Extract the (X, Y) coordinate from the center of the cell holding the provided text.  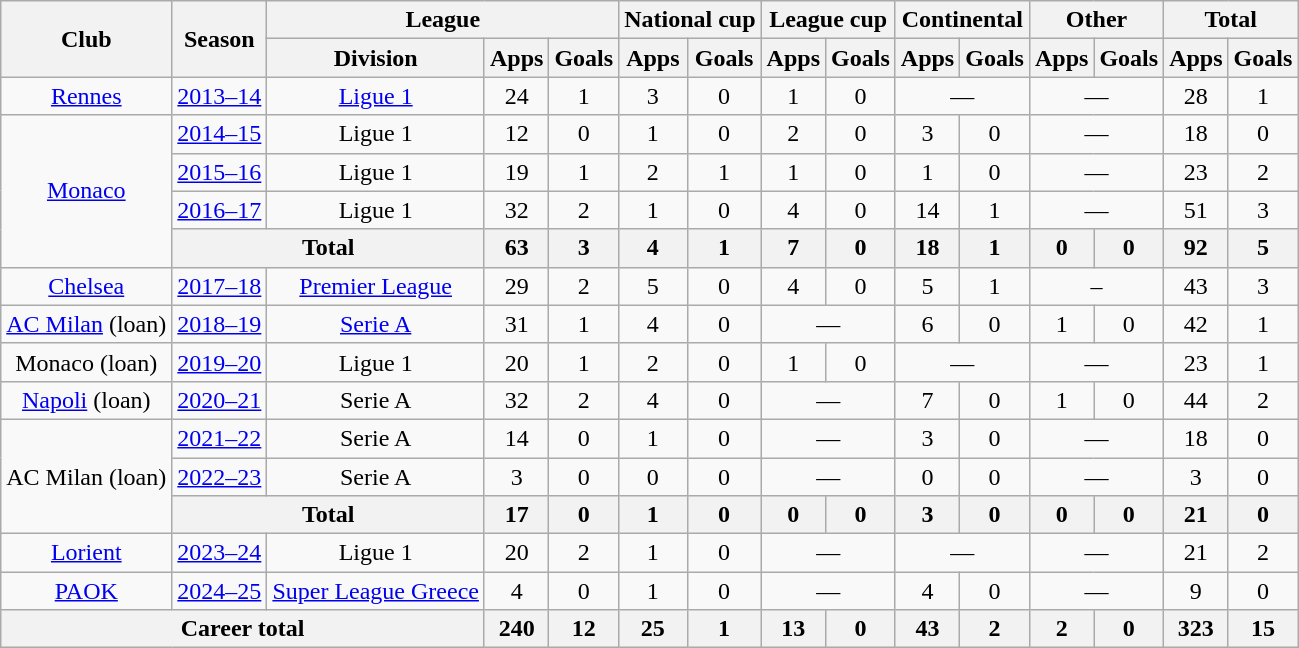
Continental (962, 20)
31 (516, 324)
2019–20 (220, 362)
National cup (690, 20)
6 (927, 324)
323 (1196, 629)
2020–21 (220, 400)
92 (1196, 248)
2023–24 (220, 553)
2016–17 (220, 210)
2018–19 (220, 324)
League (443, 20)
Premier League (376, 286)
17 (516, 515)
63 (516, 248)
13 (793, 629)
Career total (243, 629)
9 (1196, 591)
2017–18 (220, 286)
19 (516, 172)
29 (516, 286)
2021–22 (220, 438)
Monaco (86, 191)
44 (1196, 400)
Monaco (loan) (86, 362)
Other (1096, 20)
Lorient (86, 553)
24 (516, 96)
2024–25 (220, 591)
PAOK (86, 591)
League cup (828, 20)
25 (653, 629)
240 (516, 629)
Rennes (86, 96)
2014–15 (220, 134)
2015–16 (220, 172)
15 (1263, 629)
Super League Greece (376, 591)
2013–14 (220, 96)
28 (1196, 96)
Chelsea (86, 286)
51 (1196, 210)
Napoli (loan) (86, 400)
42 (1196, 324)
Season (220, 39)
2022–23 (220, 477)
Division (376, 58)
– (1096, 286)
Club (86, 39)
